For the text-containing cell, return its midpoint in (X, Y) coordinate format. 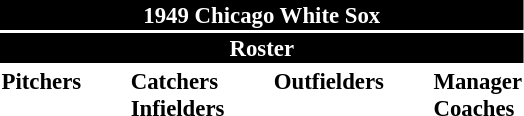
1949 Chicago White Sox (262, 15)
Roster (262, 48)
